Locate the cell with the specified text and output its (x, y) center coordinate. 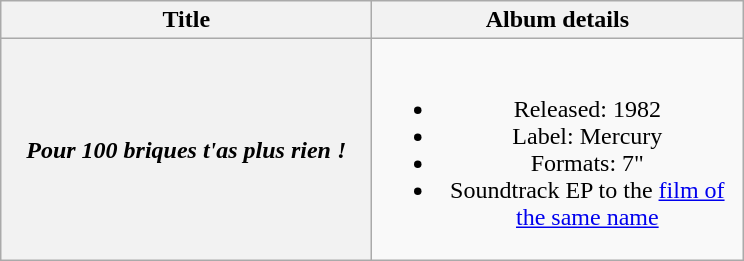
Album details (558, 20)
Title (186, 20)
Released: 1982Label: MercuryFormats: 7"Soundtrack EP to the film of the same name (558, 150)
Pour 100 briques t'as plus rien ! (186, 150)
